Identify which cell holds the provided text, then report its [X, Y] central coordinate. 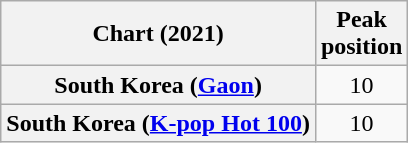
South Korea (Gaon) [158, 85]
Peakposition [361, 34]
Chart (2021) [158, 34]
South Korea (K-pop Hot 100) [158, 123]
